Search for the cell housing the specified text and yield its (X, Y) center coordinate. 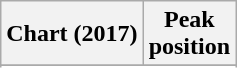
Peak position (189, 34)
Chart (2017) (72, 34)
